Return the [x, y] coordinate for the center point of the cell that contains the specified text.  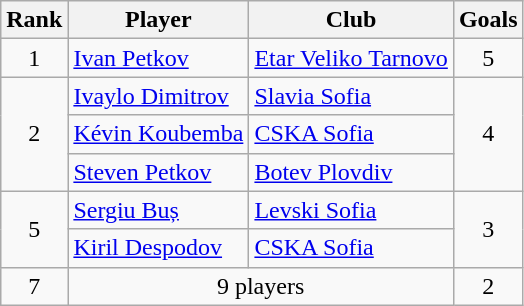
Player [158, 20]
Botev Plovdiv [351, 172]
Ivaylo Dimitrov [158, 96]
9 players [261, 286]
4 [488, 134]
Rank [34, 20]
Slavia Sofia [351, 96]
1 [34, 58]
Levski Sofia [351, 210]
Steven Petkov [158, 172]
7 [34, 286]
Goals [488, 20]
Sergiu Buș [158, 210]
3 [488, 229]
Kiril Despodov [158, 248]
Ivan Petkov [158, 58]
Kévin Koubemba [158, 134]
Etar Veliko Tarnovo [351, 58]
Club [351, 20]
